Return the [X, Y] coordinate for the center point of the cell that contains the specified text.  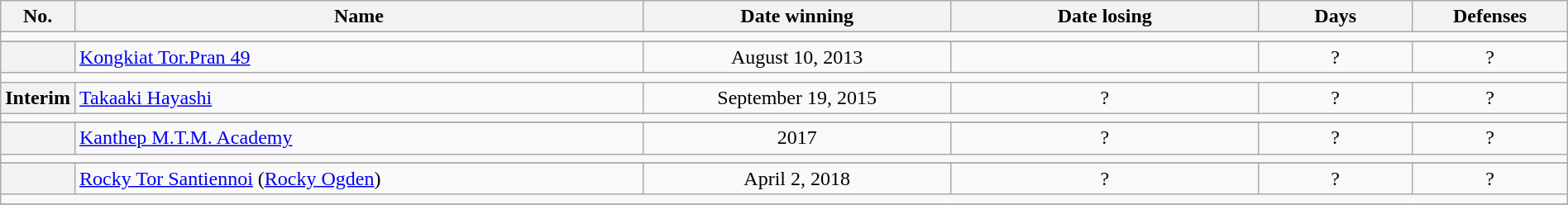
Kongkiat Tor.Pran 49 [359, 57]
Takaaki Hayashi [359, 98]
Name [359, 17]
September 19, 2015 [797, 98]
Rocky Tor Santiennoi (Rocky Ogden) [359, 179]
Date winning [797, 17]
Interim [38, 98]
Kanthep M.T.M. Academy [359, 138]
April 2, 2018 [797, 179]
No. [38, 17]
Defenses [1490, 17]
2017 [797, 138]
Date losing [1105, 17]
Days [1335, 17]
August 10, 2013 [797, 57]
